Return the [X, Y] coordinate for the center point of the cell that contains the specified text.  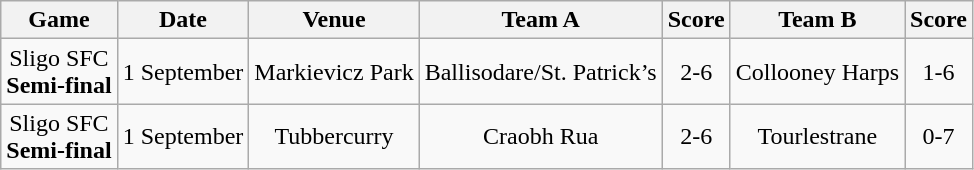
1-6 [939, 72]
Game [59, 20]
Tourlestrane [817, 136]
Ballisodare/St. Patrick’s [540, 72]
Tubbercurry [334, 136]
0-7 [939, 136]
Markievicz Park [334, 72]
Collooney Harps [817, 72]
Date [183, 20]
Venue [334, 20]
Craobh Rua [540, 136]
Team A [540, 20]
Team B [817, 20]
